From the cell containing the given text, extract its center point as (x, y) coordinate. 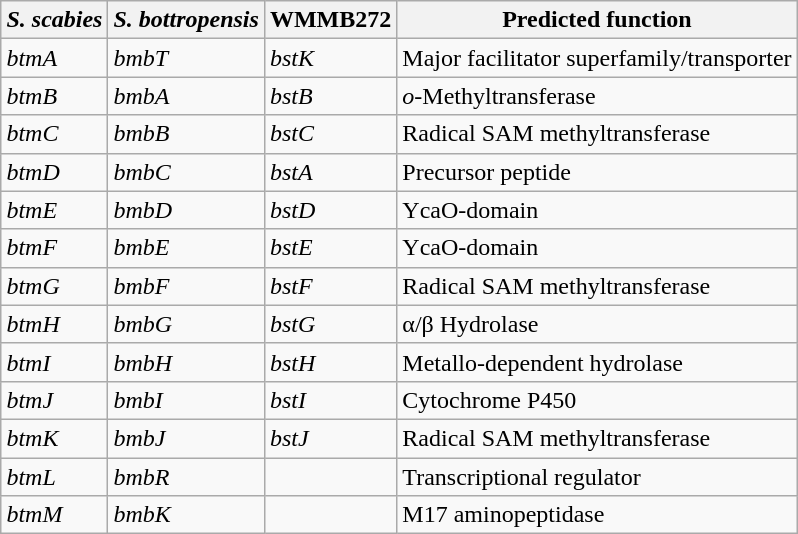
Cytochrome P450 (597, 400)
bstH (330, 362)
bmbT (186, 58)
bmbF (186, 286)
btmK (54, 438)
bstG (330, 324)
bmbG (186, 324)
bmbR (186, 477)
btmJ (54, 400)
bmbA (186, 96)
btmG (54, 286)
bstC (330, 134)
Transcriptional regulator (597, 477)
btmI (54, 362)
bmbK (186, 515)
bmbB (186, 134)
btmD (54, 172)
btmB (54, 96)
bstF (330, 286)
S. bottropensis (186, 20)
M17 aminopeptidase (597, 515)
bmbH (186, 362)
bstA (330, 172)
bmbJ (186, 438)
Predicted function (597, 20)
o-Methyltransferase (597, 96)
bstK (330, 58)
S. scabies (54, 20)
btmM (54, 515)
bstD (330, 210)
bstI (330, 400)
btmF (54, 248)
btmA (54, 58)
bstJ (330, 438)
bmbD (186, 210)
bmbE (186, 248)
bstB (330, 96)
Metallo-dependent hydrolase (597, 362)
Precursor peptide (597, 172)
bstE (330, 248)
btmC (54, 134)
btmH (54, 324)
btmE (54, 210)
Major facilitator superfamily/transporter (597, 58)
α/β Hydrolase (597, 324)
bmbI (186, 400)
WMMB272 (330, 20)
btmL (54, 477)
bmbC (186, 172)
